From the cell containing the given text, extract its center point as (x, y) coordinate. 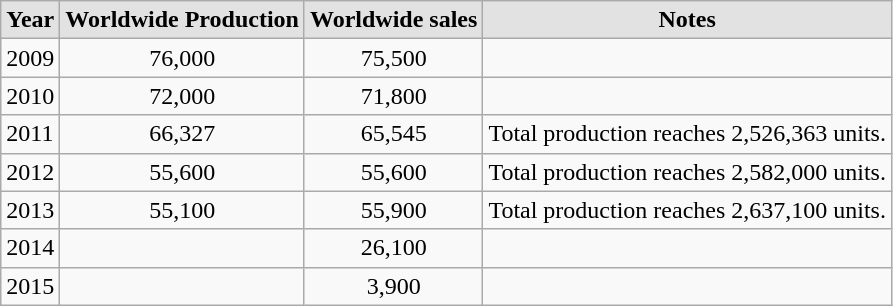
55,900 (393, 210)
Year (30, 20)
3,900 (393, 286)
2015 (30, 286)
2013 (30, 210)
26,100 (393, 248)
2012 (30, 172)
55,100 (182, 210)
Total production reaches 2,526,363 units. (688, 134)
2014 (30, 248)
66,327 (182, 134)
75,500 (393, 58)
2011 (30, 134)
65,545 (393, 134)
Notes (688, 20)
2010 (30, 96)
Worldwide Production (182, 20)
76,000 (182, 58)
72,000 (182, 96)
Worldwide sales (393, 20)
2009 (30, 58)
Total production reaches 2,582,000 units. (688, 172)
71,800 (393, 96)
Total production reaches 2,637,100 units. (688, 210)
